For the text-containing cell, return its midpoint in [x, y] coordinate format. 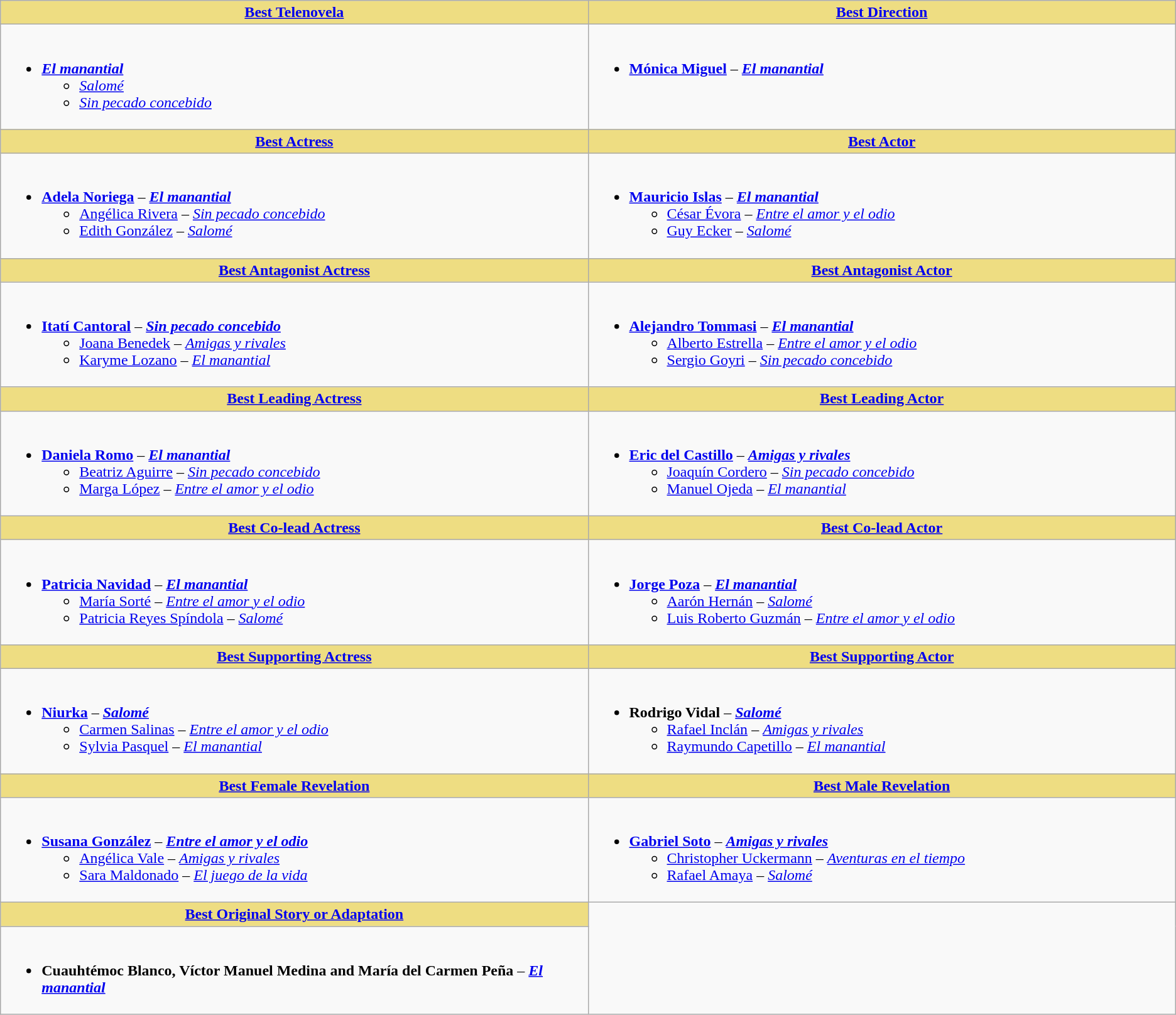
Best Original Story or Adaptation [294, 915]
Itatí Cantoral – Sin pecado concebidoJoana Benedek – Amigas y rivalesKaryme Lozano – El manantial [294, 334]
Mónica Miguel – El manantial [882, 77]
Gabriel Soto – Amigas y rivalesChristopher Uckermann – Aventuras en el tiempoRafael Amaya – Salomé [882, 850]
Rodrigo Vidal – SaloméRafael Inclán – Amigas y rivalesRaymundo Capetillo – El manantial [882, 721]
Cuauhtémoc Blanco, Víctor Manuel Medina and María del Carmen Peña – El manantial [294, 970]
Best Leading Actor [882, 399]
Best Actor [882, 141]
Daniela Romo – El manantialBeatriz Aguirre – Sin pecado concebidoMarga López – Entre el amor y el odio [294, 464]
Eric del Castillo – Amigas y rivalesJoaquín Cordero – Sin pecado concebidoManuel Ojeda – El manantial [882, 464]
Best Male Revelation [882, 786]
Niurka – SaloméCarmen Salinas – Entre el amor y el odioSylvia Pasquel – El manantial [294, 721]
Best Female Revelation [294, 786]
El manantialSaloméSin pecado concebido [294, 77]
Mauricio Islas – El manantialCésar Évora – Entre el amor y el odioGuy Ecker – Salomé [882, 206]
Best Co-lead Actress [294, 528]
Best Supporting Actor [882, 656]
Susana González – Entre el amor y el odioAngélica Vale – Amigas y rivalesSara Maldonado – El juego de la vida [294, 850]
Best Antagonist Actor [882, 270]
Best Antagonist Actress [294, 270]
Patricia Navidad – El manantialMaría Sorté – Entre el amor y el odioPatricia Reyes Spíndola – Salomé [294, 592]
Best Actress [294, 141]
Best Supporting Actress [294, 656]
Jorge Poza – El manantialAarón Hernán – SaloméLuis Roberto Guzmán – Entre el amor y el odio [882, 592]
Adela Noriega – El manantialAngélica Rivera – Sin pecado concebidoEdith González – Salomé [294, 206]
Best Co-lead Actor [882, 528]
Alejandro Tommasi – El manantialAlberto Estrella – Entre el amor y el odioSergio Goyri – Sin pecado concebido [882, 334]
Best Leading Actress [294, 399]
Best Telenovela [294, 13]
Best Direction [882, 13]
